Output the (X, Y) coordinate of the center of the cell containing the given text.  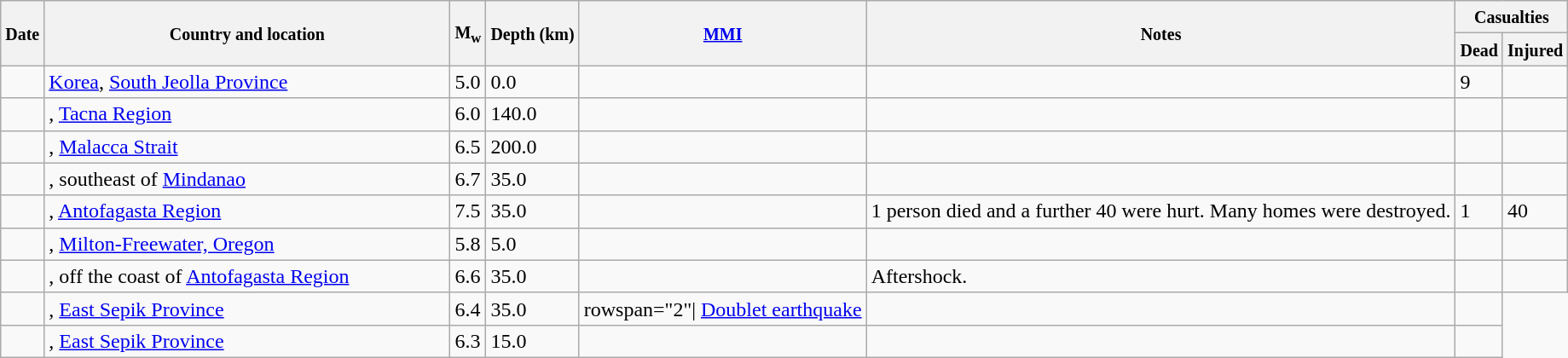
, Tacna Region (247, 114)
6.6 (468, 276)
5.8 (468, 244)
, southeast of Mindanao (247, 179)
Mw (468, 33)
rowspan="2"| Doublet earthquake (723, 309)
1 person died and a further 40 were hurt. Many homes were destroyed. (1161, 211)
6.0 (468, 114)
0.0 (532, 82)
6.4 (468, 309)
Depth (km) (532, 33)
6.3 (468, 341)
, off the coast of Antofagasta Region (247, 276)
Aftershock. (1161, 276)
Injured (1535, 49)
15.0 (532, 341)
Date (22, 33)
9 (1479, 82)
6.5 (468, 147)
7.5 (468, 211)
40 (1535, 211)
6.7 (468, 179)
, Milton-Freewater, Oregon (247, 244)
Korea, South Jeolla Province (247, 82)
140.0 (532, 114)
Casualties (1512, 17)
, Antofagasta Region (247, 211)
1 (1479, 211)
200.0 (532, 147)
, Malacca Strait (247, 147)
Country and location (247, 33)
MMI (723, 33)
Notes (1161, 33)
Dead (1479, 49)
